Output the [x, y] coordinate of the center of the cell containing the given text.  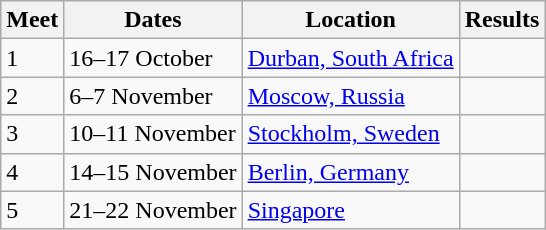
6–7 November [153, 96]
Berlin, Germany [350, 172]
2 [32, 96]
14–15 November [153, 172]
Meet [32, 20]
Stockholm, Sweden [350, 134]
Dates [153, 20]
10–11 November [153, 134]
3 [32, 134]
1 [32, 58]
Singapore [350, 210]
21–22 November [153, 210]
Results [502, 20]
Durban, South Africa [350, 58]
4 [32, 172]
Location [350, 20]
Moscow, Russia [350, 96]
5 [32, 210]
16–17 October [153, 58]
